Return the (X, Y) coordinate for the center point of the cell that contains the specified text.  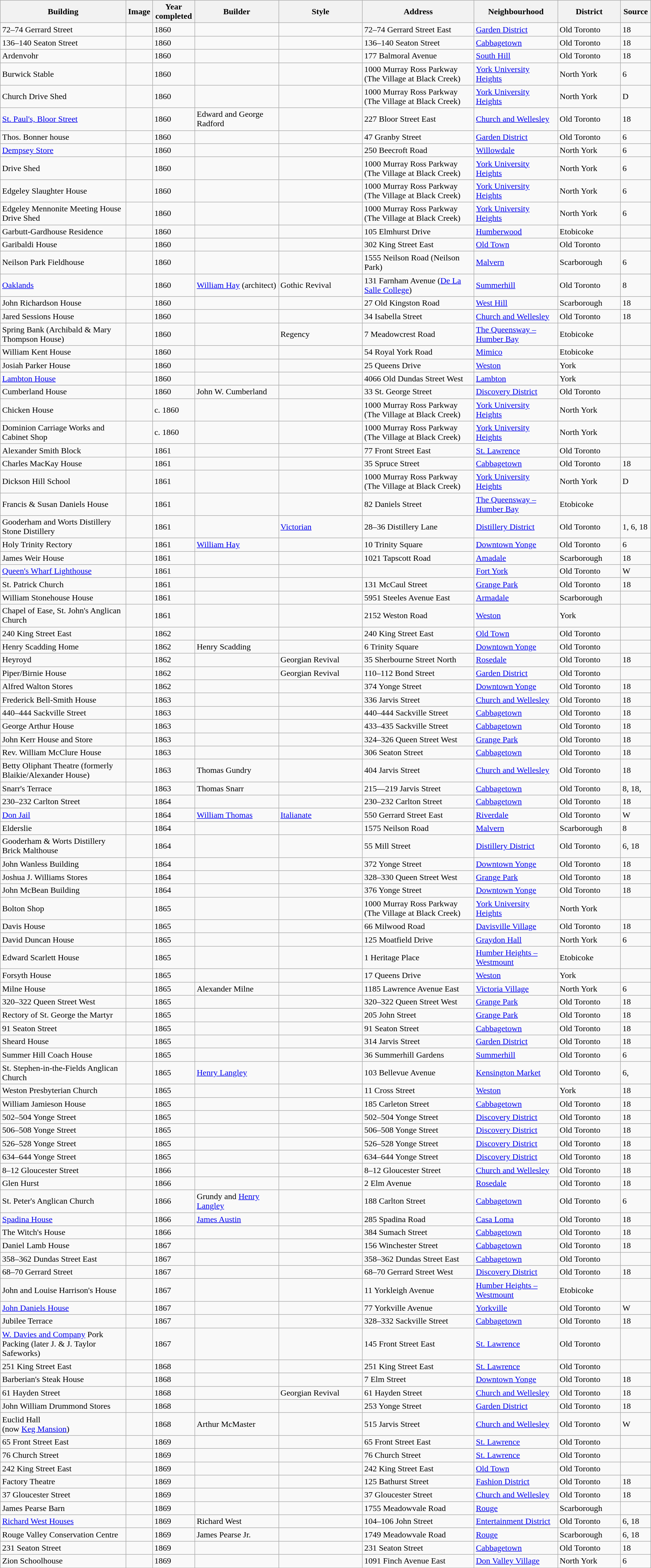
Bolton Shop (63, 908)
Alexander Smith Block (63, 450)
William Stonehouse House (63, 598)
George Arthur House (63, 726)
4066 Old Dundas Street West (418, 379)
Henry Langley (236, 1073)
1749 Meadowvale Road (418, 1535)
Piper/Birnie House (63, 673)
Don Jail (63, 815)
177 Balmoral Avenue (418, 56)
66 Milwood Road (418, 926)
Builder (236, 12)
Source (636, 12)
The Witch's House (63, 1232)
Edward Scarlett House (63, 957)
336 Jarvis Street (418, 700)
105 Elmhurst Drive (418, 231)
5951 Steeles Avenue East (418, 598)
William Hay (architect) (236, 285)
Factory Theatre (63, 1482)
Address (418, 12)
6 Trinity Square (418, 647)
82 Daniels Street (418, 504)
Fashion District (516, 1482)
125 Bathurst Street (418, 1482)
John W. Cumberland (236, 392)
1021 Tapscott Road (418, 558)
54 Royal York Road (418, 352)
James Pearse Jr. (236, 1535)
John and Louise Harrison's House (63, 1290)
103 Bellevue Avenue (418, 1073)
Euclid Hall(now Keg Mansion) (63, 1424)
W. Davies and Company Pork Packing (later J. & J. Taylor Safeworks) (63, 1344)
Burwick Stable (63, 74)
Lambton (516, 379)
328–332 Sackville Street (418, 1321)
William Kent House (63, 352)
550 Gerrard Street East (418, 815)
1091 Finch Avenue East (418, 1561)
72–74 Gerrard Street East (418, 30)
433–435 Sackville Street (418, 726)
District (589, 12)
John Kerr House and Store (63, 739)
Thos. Bonner house (63, 137)
Richard West Houses (63, 1521)
James Pearse Barn (63, 1508)
Alexander Milne (236, 988)
110–112 Bond Street (418, 673)
Gooderham and Worts Distillery Stone Distillery (63, 527)
28–36 Distillery Lane (418, 527)
1555 Neilson Road (Neilson Park) (418, 263)
Spring Bank (Archibald & Mary Thompson House) (63, 334)
188 Carlton Street (418, 1201)
Thomas Gundry (236, 770)
8, 18, (636, 789)
6, (636, 1073)
Thomas Snarr (236, 789)
Chicken House (63, 410)
125 Moatfield Drive (418, 939)
Victorian (321, 527)
St. Peter's Anglican Church (63, 1201)
Barberian's Steak House (63, 1380)
33 St. George Street (418, 392)
Edgeley Mennonite Meeting House Drive Shed (63, 213)
47 Granby Street (418, 137)
William Hay (236, 545)
John Wanless Building (63, 864)
Holy Trinity Rectory (63, 545)
Henry Scadding Home (63, 647)
404 Jarvis Street (418, 770)
Richard West (236, 1521)
Milne House (63, 988)
Neighbourhood (516, 12)
South Hill (516, 56)
Betty Oliphant Theatre (formerly Blaikie/Alexander House) (63, 770)
36 Summerhill Gardens (418, 1055)
Spadina House (63, 1219)
27 Old Kingston Road (418, 303)
Chapel of Ease, St. John's Anglican Church (63, 615)
215—219 Jarvis Street (418, 789)
Grundy and Henry Langley (236, 1201)
Drive Shed (63, 168)
Forsyth House (63, 975)
Fort York (516, 571)
Graydon Hall (516, 939)
William Jamieson House (63, 1104)
John William Drummond Stores (63, 1406)
104–106 John Street (418, 1521)
Riverdale (516, 815)
Alfred Walton Stores (63, 686)
Year completed (174, 12)
St. Stephen-in-the-Fields Anglican Church (63, 1073)
Garbutt-Gardhouse Residence (63, 231)
68–70 Gerrard Street (63, 1272)
Davisville Village (516, 926)
Weston Presbyterian Church (63, 1091)
376 Yonge Street (418, 890)
285 Spadina Road (418, 1219)
302 King Street East (418, 245)
2 Elm Avenue (418, 1183)
372 Yonge Street (418, 864)
Italianate (321, 815)
Francis & Susan Daniels House (63, 504)
Sheard House (63, 1042)
Charles MacKay House (63, 463)
185 Carleton Street (418, 1104)
2152 Weston Road (418, 615)
Mimico (516, 352)
Entertainment District (516, 1521)
253 Yonge Street (418, 1406)
145 Front Street East (418, 1344)
Regency (321, 334)
Henry Scadding (236, 647)
Edgeley Slaughter House (63, 191)
1, 6, 18 (636, 527)
Oaklands (63, 285)
17 Queens Drive (418, 975)
Zion Schoolhouse (63, 1561)
Cumberland House (63, 392)
Dominion Carriage Works and Cabinet Shop (63, 433)
72–74 Gerrard Street (63, 30)
John McBean Building (63, 890)
205 John Street (418, 1015)
77 Yorkville Avenue (418, 1308)
7 Elm Street (418, 1380)
Snarr's Terrace (63, 789)
156 Winchester Street (418, 1246)
10 Trinity Square (418, 545)
25 Queens Drive (418, 365)
Amadale (516, 558)
Victoria Village (516, 988)
Jubilee Terrace (63, 1321)
1185 Lawrence Avenue East (418, 988)
West Hill (516, 303)
Glen Hurst (63, 1183)
1 Heritage Place (418, 957)
Humberwood (516, 231)
James Austin (236, 1219)
1755 Meadowvale Road (418, 1508)
227 Bloor Street East (418, 119)
35 Sherbourne Street North (418, 660)
35 Spruce Street (418, 463)
Daniel Lamb House (63, 1246)
306 Seaton Street (418, 753)
Armadale (516, 598)
Building (63, 12)
324–326 Queen Street West (418, 739)
Ardenvohr (63, 56)
Don Valley Village (516, 1561)
James Weir House (63, 558)
Jared Sessions House (63, 316)
Garibaldi House (63, 245)
11 Cross Street (418, 1091)
77 Front Street East (418, 450)
Arthur McMaster (236, 1424)
Josiah Parker House (63, 365)
Dempsey Store (63, 150)
Lambton House (63, 379)
Davis House (63, 926)
11 Yorkleigh Avenue (418, 1290)
Yorkville (516, 1308)
131 Farnham Avenue (De La Salle College) (418, 285)
Summer Hill Coach House (63, 1055)
Kensington Market (516, 1073)
328–330 Queen Street West (418, 877)
Gooderham & Worts Distillery Brick Malthouse (63, 846)
Church Drive Shed (63, 97)
Edward and George Radford (236, 119)
384 Sumach Street (418, 1232)
314 Jarvis Street (418, 1042)
Joshua J. Williams Stores (63, 877)
Willowdale (516, 150)
St. Paul's, Bloor Street (63, 119)
Rectory of St. George the Martyr (63, 1015)
1575 Neilson Road (418, 828)
250 Beecroft Road (418, 150)
68–70 Gerrard Street West (418, 1272)
Casa Loma (516, 1219)
515 Jarvis Street (418, 1424)
Rev. William McClure House (63, 753)
Neilson Park Fieldhouse (63, 263)
William Thomas (236, 815)
Image (139, 12)
Queen's Wharf Lighthouse (63, 571)
Frederick Bell-Smith House (63, 700)
John Richardson House (63, 303)
131 McCaul Street (418, 584)
Elderslie (63, 828)
7 Meadowcrest Road (418, 334)
David Duncan House (63, 939)
St. Patrick Church (63, 584)
Gothic Revival (321, 285)
Rouge Valley Conservation Centre (63, 1535)
55 Mill Street (418, 846)
John Daniels House (63, 1308)
34 Isabella Street (418, 316)
374 Yonge Street (418, 686)
Style (321, 12)
Heyroyd (63, 660)
Dickson Hill School (63, 481)
